Capture the cell that displays the provided text and extract its [x, y] central coordinate. 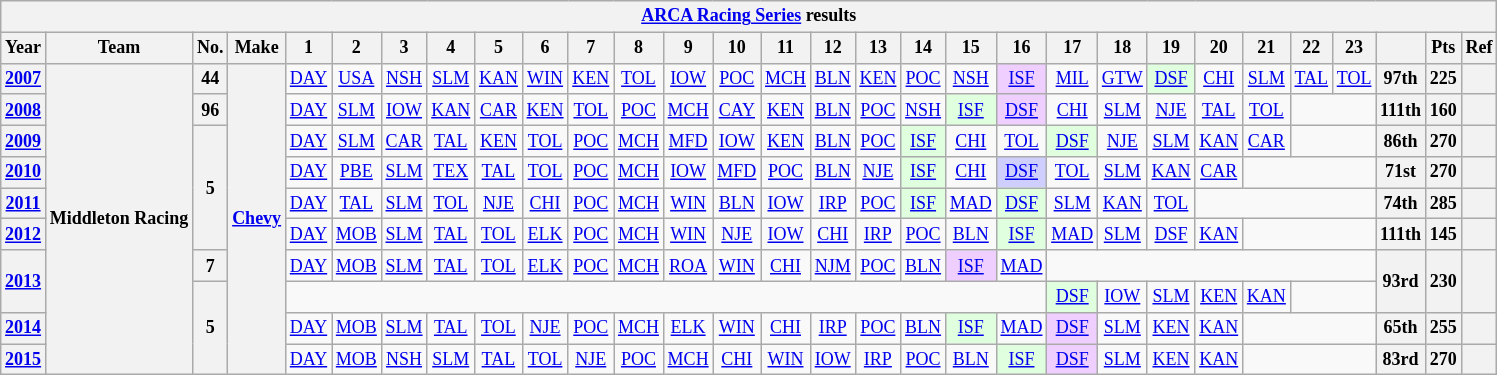
MIL [1072, 78]
14 [924, 48]
4 [451, 48]
16 [1022, 48]
23 [1354, 48]
2008 [24, 110]
6 [545, 48]
145 [1443, 234]
2 [357, 48]
97th [1401, 78]
2011 [24, 204]
CAY [737, 110]
2009 [24, 140]
44 [210, 78]
18 [1123, 48]
Pts [1443, 48]
Chevy [257, 219]
225 [1443, 78]
2014 [24, 328]
11 [786, 48]
TEX [451, 172]
1 [308, 48]
20 [1219, 48]
2015 [24, 360]
230 [1443, 281]
71st [1401, 172]
96 [210, 110]
86th [1401, 140]
65th [1401, 328]
2007 [24, 78]
USA [357, 78]
160 [1443, 110]
9 [688, 48]
93rd [1401, 281]
13 [878, 48]
3 [404, 48]
PBE [357, 172]
Make [257, 48]
2013 [24, 281]
NJM [832, 266]
83rd [1401, 360]
2012 [24, 234]
255 [1443, 328]
15 [970, 48]
Team [118, 48]
Middleton Racing [118, 219]
Year [24, 48]
ROA [688, 266]
22 [1311, 48]
12 [832, 48]
19 [1171, 48]
8 [639, 48]
285 [1443, 204]
Ref [1479, 48]
74th [1401, 204]
10 [737, 48]
2010 [24, 172]
21 [1267, 48]
GTW [1123, 78]
17 [1072, 48]
ARCA Racing Series results [749, 16]
No. [210, 48]
